Determine the [X, Y] coordinate at the center of the cell enclosing the given text.  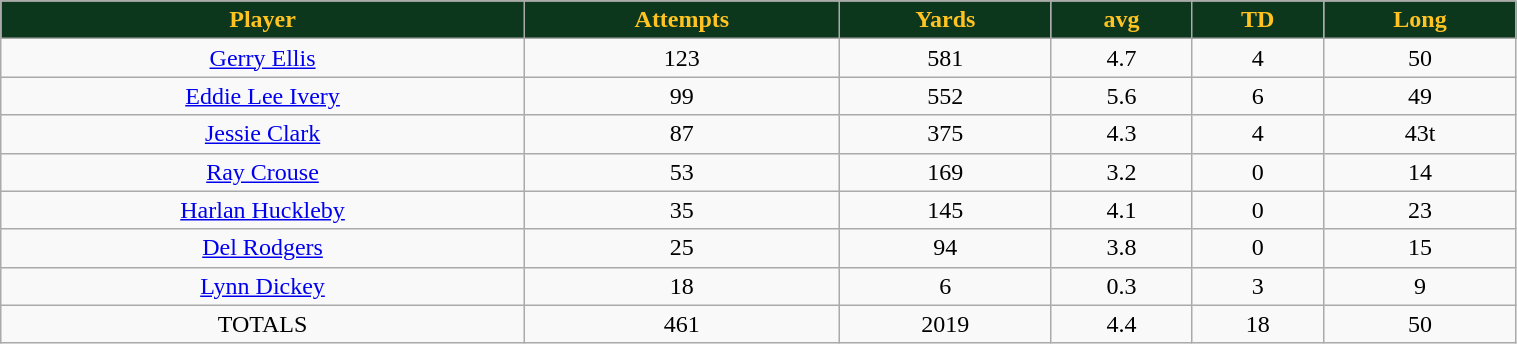
2019 [945, 324]
3.2 [1121, 172]
53 [682, 172]
Attempts [682, 20]
4.3 [1121, 134]
145 [945, 210]
3 [1258, 286]
94 [945, 248]
461 [682, 324]
99 [682, 96]
43t [1420, 134]
4.7 [1121, 58]
23 [1420, 210]
Eddie Lee Ivery [263, 96]
4.1 [1121, 210]
9 [1420, 286]
TOTALS [263, 324]
15 [1420, 248]
169 [945, 172]
Long [1420, 20]
25 [682, 248]
552 [945, 96]
375 [945, 134]
14 [1420, 172]
TD [1258, 20]
Lynn Dickey [263, 286]
avg [1121, 20]
581 [945, 58]
Harlan Huckleby [263, 210]
Yards [945, 20]
Gerry Ellis [263, 58]
35 [682, 210]
123 [682, 58]
5.6 [1121, 96]
49 [1420, 96]
0.3 [1121, 286]
Del Rodgers [263, 248]
Ray Crouse [263, 172]
Jessie Clark [263, 134]
4.4 [1121, 324]
3.8 [1121, 248]
87 [682, 134]
Player [263, 20]
